Pinpoint the cell where the given text exists, returning its [X, Y] midpoint coordinate. 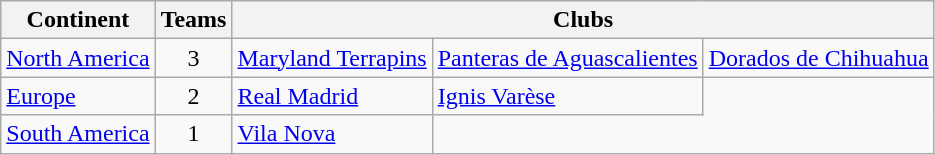
Vila Nova [332, 134]
Ignis Varèse [568, 96]
South America [78, 134]
Dorados de Chihuahua [818, 58]
2 [194, 96]
Real Madrid [332, 96]
Maryland Terrapins [332, 58]
3 [194, 58]
Clubs [583, 20]
1 [194, 134]
Panteras de Aguascalientes [568, 58]
Teams [194, 20]
Continent [78, 20]
Europe [78, 96]
North America [78, 58]
